For the text-containing cell, return its midpoint in (X, Y) coordinate format. 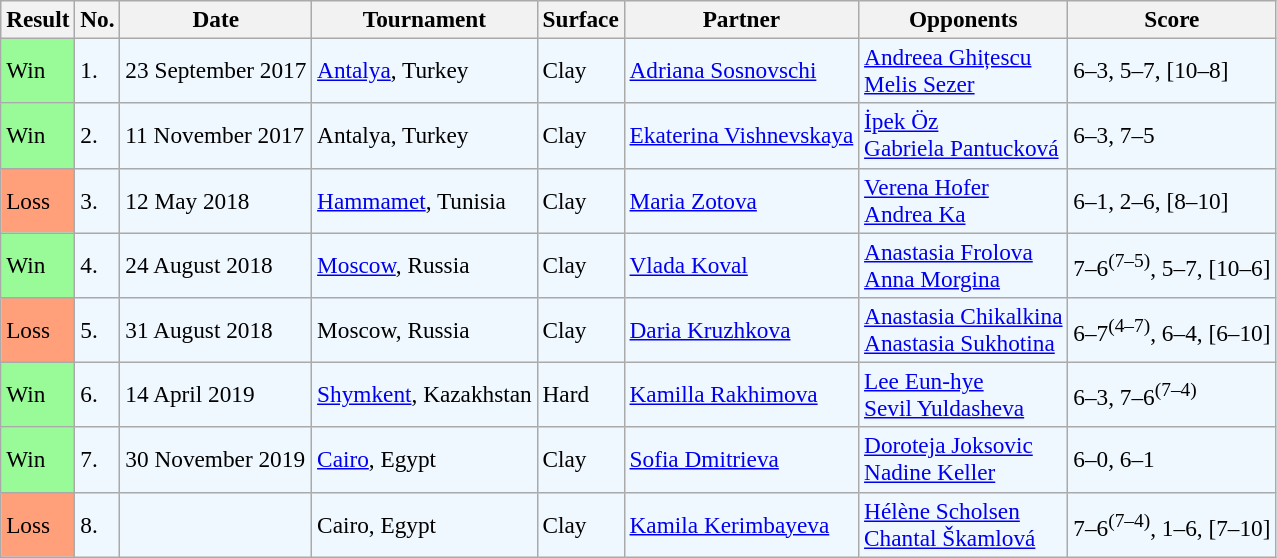
8. (98, 524)
4. (98, 264)
23 September 2017 (216, 70)
6–3, 7–5 (1172, 136)
Shymkent, Kazakhstan (424, 394)
Hard (580, 394)
Surface (580, 19)
Hammamet, Tunisia (424, 200)
Daria Kruzhkova (742, 330)
5. (98, 330)
Sofia Dmitrieva (742, 460)
11 November 2017 (216, 136)
6–3, 7–6(7–4) (1172, 394)
Maria Zotova (742, 200)
Anastasia Frolova Anna Morgina (964, 264)
Doroteja Joksovic Nadine Keller (964, 460)
Result (38, 19)
No. (98, 19)
6–0, 6–1 (1172, 460)
Date (216, 19)
Verena Hofer Andrea Ka (964, 200)
6–3, 5–7, [10–8] (1172, 70)
İpek Öz Gabriela Pantucková (964, 136)
24 August 2018 (216, 264)
7. (98, 460)
Anastasia Chikalkina Anastasia Sukhotina (964, 330)
Andreea Ghițescu Melis Sezer (964, 70)
6. (98, 394)
Kamila Kerimbayeva (742, 524)
31 August 2018 (216, 330)
Vlada Koval (742, 264)
6–1, 2–6, [8–10] (1172, 200)
Hélène Scholsen Chantal Škamlová (964, 524)
2. (98, 136)
Tournament (424, 19)
7–6(7–5), 5–7, [10–6] (1172, 264)
1. (98, 70)
30 November 2019 (216, 460)
14 April 2019 (216, 394)
6–7(4–7), 6–4, [6–10] (1172, 330)
7–6(7–4), 1–6, [7–10] (1172, 524)
Ekaterina Vishnevskaya (742, 136)
12 May 2018 (216, 200)
Score (1172, 19)
Kamilla Rakhimova (742, 394)
Opponents (964, 19)
Adriana Sosnovschi (742, 70)
3. (98, 200)
Lee Eun-hye Sevil Yuldasheva (964, 394)
Partner (742, 19)
